Find where the given text appears and provide that cell's center as [X, Y] coordinate. 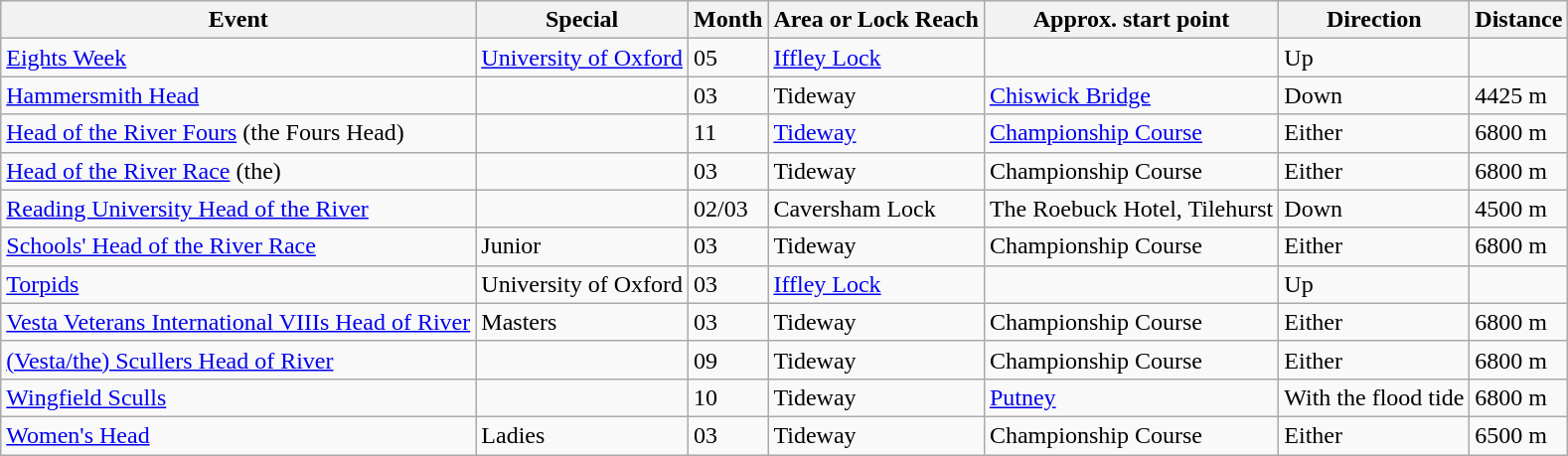
Direction [1374, 20]
6500 m [1518, 435]
Event [238, 20]
4425 m [1518, 95]
The Roebuck Hotel, Tilehurst [1131, 209]
Distance [1518, 20]
Ladies [582, 435]
4500 m [1518, 209]
11 [727, 133]
Area or Lock Reach [876, 20]
10 [727, 397]
Head of the River Race (the) [238, 171]
Torpids [238, 284]
Schools' Head of the River Race [238, 246]
Hammersmith Head [238, 95]
Approx. start point [1131, 20]
Eights Week [238, 58]
02/03 [727, 209]
05 [727, 58]
Caversham Lock [876, 209]
Chiswick Bridge [1131, 95]
Masters [582, 322]
09 [727, 360]
Women's Head [238, 435]
Wingfield Sculls [238, 397]
Month [727, 20]
Vesta Veterans International VIIIs Head of River [238, 322]
Junior [582, 246]
Reading University Head of the River [238, 209]
Special [582, 20]
With the flood tide [1374, 397]
(Vesta/the) Scullers Head of River [238, 360]
Head of the River Fours (the Fours Head) [238, 133]
Putney [1131, 397]
